For the text-containing cell, return its midpoint in [x, y] coordinate format. 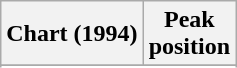
Chart (1994) [72, 34]
Peakposition [189, 34]
